Extract the [X, Y] coordinate from the center of the cell holding the provided text.  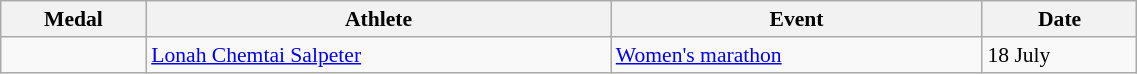
Lonah Chemtai Salpeter [378, 55]
18 July [1059, 55]
Event [797, 19]
Medal [74, 19]
Date [1059, 19]
Athlete [378, 19]
Women's marathon [797, 55]
